Detect which cell encompasses the target text, then output its [X, Y] center coordinate. 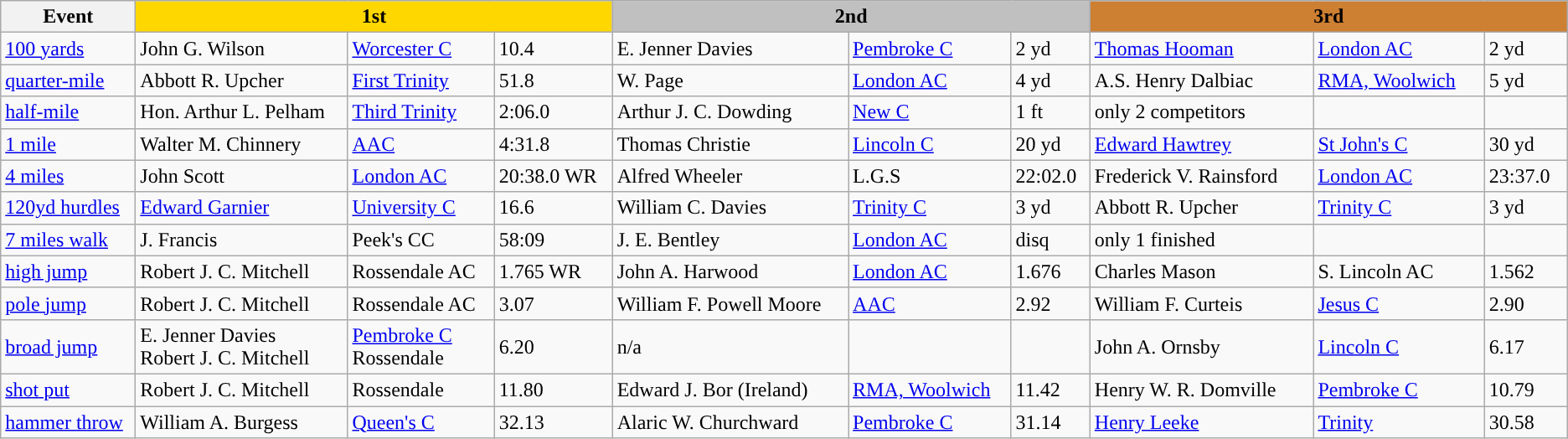
7 miles walk [69, 240]
pole jump [69, 303]
51.8 [553, 80]
Worcester C [420, 49]
31.14 [1050, 421]
William A. Burgess [241, 421]
J. E. Bentley [730, 240]
Trinity [1399, 421]
3rd [1328, 17]
John A. Harwood [730, 271]
Thomas Christie [730, 144]
Pembroke C Rossendale [420, 347]
30 yd [1526, 144]
100 yards [69, 49]
1st [374, 17]
John Scott [241, 176]
58:09 [553, 240]
2.90 [1526, 303]
disq [1050, 240]
E. Jenner Davies [730, 49]
10.4 [553, 49]
6.20 [553, 347]
William F. Curteis [1201, 303]
shot put [69, 390]
20:38.0 WR [553, 176]
4 miles [69, 176]
Third Trinity [420, 112]
Peek's CC [420, 240]
10.79 [1526, 390]
S. Lincoln AC [1399, 271]
John G. Wilson [241, 49]
William F. Powell Moore [730, 303]
high jump [69, 271]
W. Page [730, 80]
Alfred Wheeler [730, 176]
n/a [730, 347]
University C [420, 208]
23:37.0 [1526, 176]
1 ft [1050, 112]
Hon. Arthur L. Pelham [241, 112]
4 yd [1050, 80]
Henry W. R. Domville [1201, 390]
1.765 WR [553, 271]
New C [930, 112]
32.13 [553, 421]
20 yd [1050, 144]
Walter M. Chinnery [241, 144]
L.G.S [930, 176]
Alaric W. Churchward [730, 421]
120yd hurdles [69, 208]
hammer throw [69, 421]
2.92 [1050, 303]
Frederick V. Rainsford [1201, 176]
30.58 [1526, 421]
Edward Garnier [241, 208]
A.S. Henry Dalbiac [1201, 80]
Event [69, 17]
Thomas Hooman [1201, 49]
4:31.8 [553, 144]
1.676 [1050, 271]
William C. Davies [730, 208]
11.80 [553, 390]
1.562 [1526, 271]
Edward J. Bor (Ireland) [730, 390]
only 2 competitors [1201, 112]
John A. Ornsby [1201, 347]
Jesus C [1399, 303]
2:06.0 [553, 112]
only 1 finished [1201, 240]
St John's C [1399, 144]
broad jump [69, 347]
6.17 [1526, 347]
Arthur J. C. Dowding [730, 112]
First Trinity [420, 80]
quarter-mile [69, 80]
11.42 [1050, 390]
5 yd [1526, 80]
Charles Mason [1201, 271]
Edward Hawtrey [1201, 144]
1 mile [69, 144]
Rossendale [420, 390]
E. Jenner DaviesRobert J. C. Mitchell [241, 347]
2nd [851, 17]
3.07 [553, 303]
J. Francis [241, 240]
16.6 [553, 208]
Henry Leeke [1201, 421]
half-mile [69, 112]
Queen's C [420, 421]
22:02.0 [1050, 176]
